Output the [x, y] coordinate of the center of the cell containing the given text.  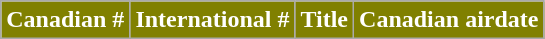
International # [212, 20]
Canadian # [66, 20]
Canadian airdate [449, 20]
Title [324, 20]
